Return the (X, Y) coordinate for the center point of the cell that contains the specified text.  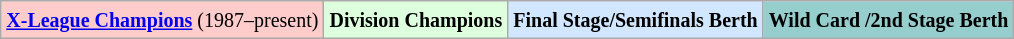
Wild Card /2nd Stage Berth (888, 20)
Final Stage/Semifinals Berth (636, 20)
X-League Champions (1987–present) (162, 20)
Division Champions (416, 20)
